Output the [x, y] coordinate of the center of the cell containing the given text.  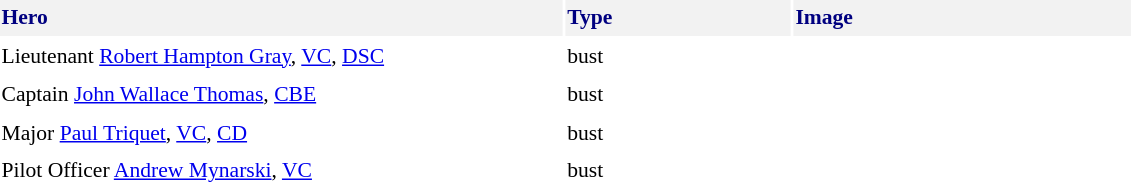
Hero [282, 18]
Type [678, 18]
Captain John Wallace Thomas, CBE [282, 94]
Major Paul Triquet, VC, CD [282, 132]
Lieutenant Robert Hampton Gray, VC, DSC [282, 56]
